Scan for the cell matching the given text and deliver its (x, y) coordinate at center. 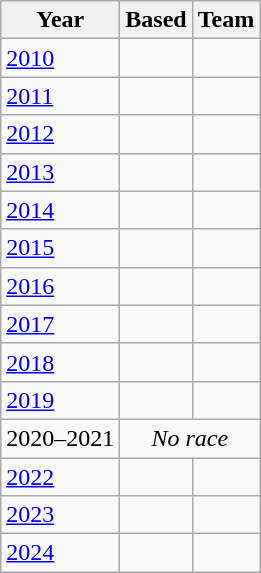
2017 (60, 324)
2018 (60, 362)
2011 (60, 96)
2016 (60, 286)
2023 (60, 515)
Year (60, 20)
No race (190, 438)
2010 (60, 58)
2015 (60, 248)
2019 (60, 400)
Based (156, 20)
2022 (60, 477)
2012 (60, 134)
2024 (60, 553)
Team (226, 20)
2014 (60, 210)
2013 (60, 172)
2020–2021 (60, 438)
